For the text-containing cell, return its midpoint in [x, y] coordinate format. 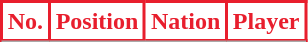
Nation [186, 22]
Position [96, 22]
No. [26, 22]
Player [266, 22]
